Return (X, Y) of the center of cell containing provided text 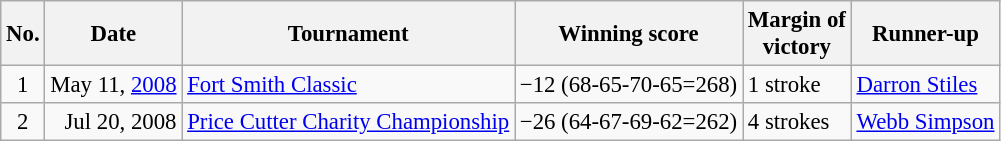
No. (23, 34)
Darron Stiles (926, 85)
4 strokes (796, 122)
Tournament (348, 34)
Date (114, 34)
1 (23, 85)
Webb Simpson (926, 122)
Jul 20, 2008 (114, 122)
Fort Smith Classic (348, 85)
Price Cutter Charity Championship (348, 122)
1 stroke (796, 85)
Winning score (628, 34)
Runner-up (926, 34)
−12 (68-65-70-65=268) (628, 85)
2 (23, 122)
−26 (64-67-69-62=262) (628, 122)
Margin ofvictory (796, 34)
May 11, 2008 (114, 85)
